Capture the cell that displays the provided text and extract its (x, y) central coordinate. 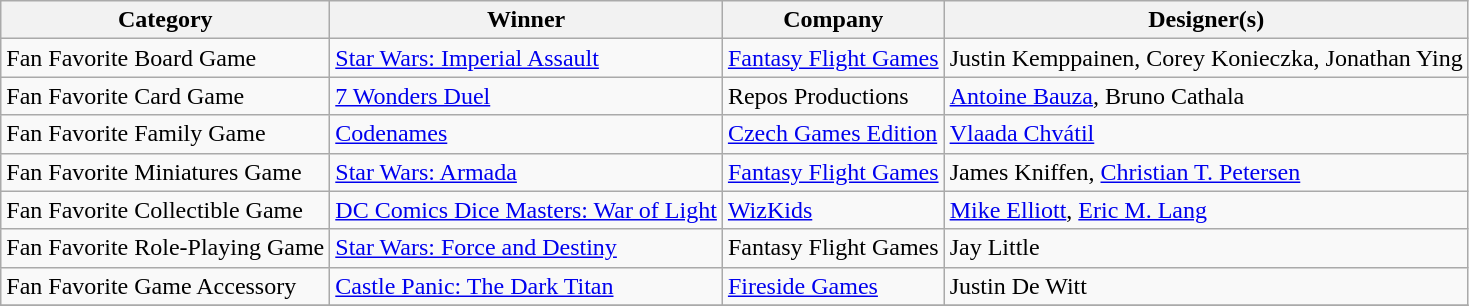
Star Wars: Force and Destiny (526, 248)
Fireside Games (833, 286)
Codenames (526, 134)
Company (833, 20)
7 Wonders Duel (526, 96)
Fan Favorite Game Accessory (166, 286)
Fan Favorite Board Game (166, 58)
WizKids (833, 210)
Jay Little (1206, 248)
Vlaada Chvátil (1206, 134)
Category (166, 20)
Repos Productions (833, 96)
Fan Favorite Family Game (166, 134)
Fan Favorite Card Game (166, 96)
Justin Kemppainen, Corey Konieczka, Jonathan Ying (1206, 58)
Castle Panic: The Dark Titan (526, 286)
Czech Games Edition (833, 134)
Fan Favorite Role-Playing Game (166, 248)
James Kniffen, Christian T. Petersen (1206, 172)
Winner (526, 20)
Antoine Bauza, Bruno Cathala (1206, 96)
Mike Elliott, Eric M. Lang (1206, 210)
Star Wars: Armada (526, 172)
DC Comics Dice Masters: War of Light (526, 210)
Designer(s) (1206, 20)
Fan Favorite Miniatures Game (166, 172)
Star Wars: Imperial Assault (526, 58)
Fan Favorite Collectible Game (166, 210)
Justin De Witt (1206, 286)
